Locate the cell with the specified text and output its [X, Y] center coordinate. 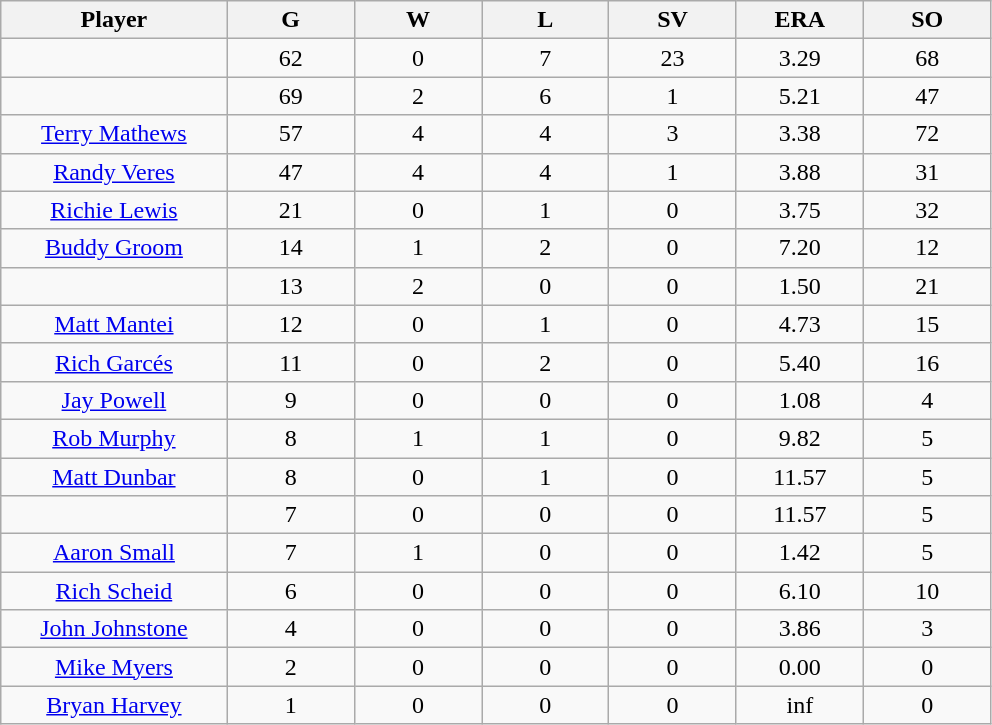
SV [672, 20]
11 [290, 362]
3.88 [800, 172]
1.08 [800, 400]
Rich Scheid [114, 591]
72 [928, 134]
Player [114, 20]
Richie Lewis [114, 210]
15 [928, 324]
23 [672, 58]
Mike Myers [114, 667]
John Johnstone [114, 629]
14 [290, 248]
9.82 [800, 438]
Aaron Small [114, 553]
3.75 [800, 210]
4.73 [800, 324]
inf [800, 705]
31 [928, 172]
69 [290, 96]
Bryan Harvey [114, 705]
3.38 [800, 134]
32 [928, 210]
Randy Veres [114, 172]
Rich Garcés [114, 362]
ERA [800, 20]
1.50 [800, 286]
SO [928, 20]
0.00 [800, 667]
57 [290, 134]
Jay Powell [114, 400]
3.86 [800, 629]
7.20 [800, 248]
5.40 [800, 362]
68 [928, 58]
Terry Mathews [114, 134]
Rob Murphy [114, 438]
6.10 [800, 591]
3.29 [800, 58]
1.42 [800, 553]
Buddy Groom [114, 248]
13 [290, 286]
Matt Mantei [114, 324]
L [546, 20]
9 [290, 400]
W [418, 20]
16 [928, 362]
62 [290, 58]
10 [928, 591]
Matt Dunbar [114, 477]
5.21 [800, 96]
G [290, 20]
